Find where the given text appears and provide that cell's center as (x, y) coordinate. 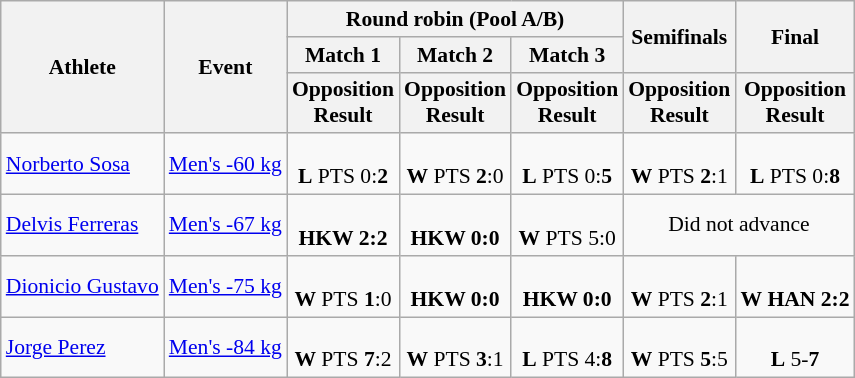
W PTS 5:0 (567, 226)
Norberto Sosa (82, 164)
W PTS 5:5 (679, 348)
Round robin (Pool A/B) (455, 19)
Delvis Ferreras (82, 226)
Final (794, 36)
Men's -84 kg (226, 348)
Match 1 (343, 55)
Dionicio Gustavo (82, 286)
Men's -60 kg (226, 164)
Match 2 (455, 55)
Athlete (82, 67)
W PTS 2:0 (455, 164)
L PTS 4:8 (567, 348)
Men's -67 kg (226, 226)
Did not advance (738, 226)
W PTS 1:0 (343, 286)
L PTS 0:2 (343, 164)
Semifinals (679, 36)
Match 3 (567, 55)
Jorge Perez (82, 348)
Event (226, 67)
L 5-7 (794, 348)
W PTS 7:2 (343, 348)
L PTS 0:5 (567, 164)
W HAN 2:2 (794, 286)
HKW 2:2 (343, 226)
W PTS 3:1 (455, 348)
Men's -75 kg (226, 286)
L PTS 0:8 (794, 164)
